Output the (X, Y) coordinate of the center of the cell containing the given text.  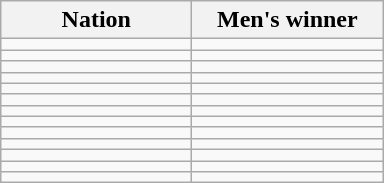
Nation (96, 20)
Men's winner (288, 20)
